Extract the [x, y] coordinate from the center of the cell holding the provided text.  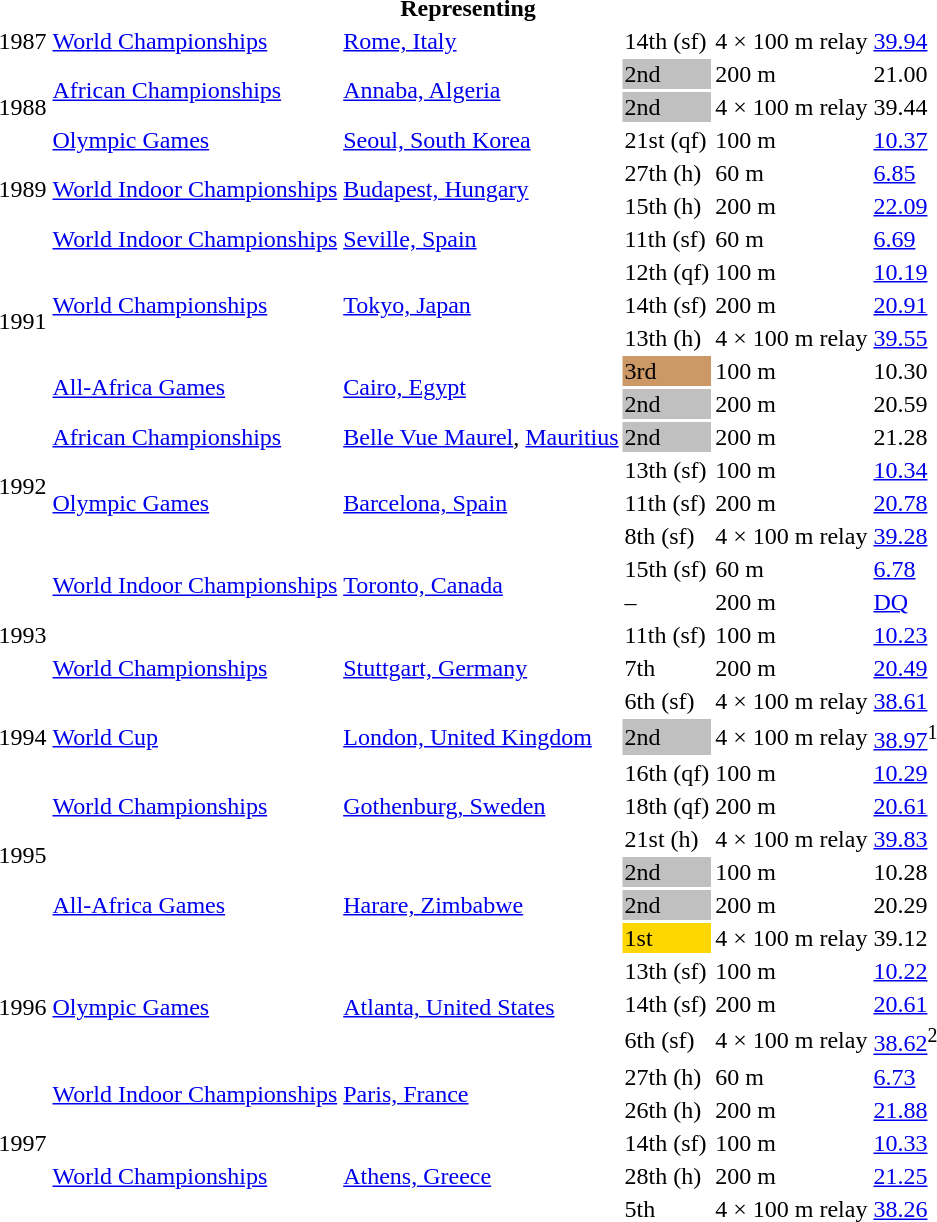
13th (h) [667, 338]
Paris, France [481, 1094]
Harare, Zimbabwe [481, 905]
Belle Vue Maurel, Mauritius [481, 437]
Atlanta, United States [481, 1007]
Cairo, Egypt [481, 388]
26th (h) [667, 1110]
21st (qf) [667, 140]
Seville, Spain [481, 239]
Toronto, Canada [481, 586]
Seoul, South Korea [481, 140]
World Cup [195, 737]
7th [667, 668]
Budapest, Hungary [481, 190]
Annaba, Algeria [481, 90]
Gothenburg, Sweden [481, 806]
Barcelona, Spain [481, 503]
8th (sf) [667, 536]
21st (h) [667, 839]
Tokyo, Japan [481, 305]
London, United Kingdom [481, 737]
18th (qf) [667, 806]
– [667, 602]
15th (sf) [667, 569]
3rd [667, 371]
Rome, Italy [481, 41]
15th (h) [667, 206]
16th (qf) [667, 773]
1st [667, 938]
12th (qf) [667, 272]
Stuttgart, Germany [481, 668]
28th (h) [667, 1176]
